Search for the cell housing the specified text and yield its [X, Y] center coordinate. 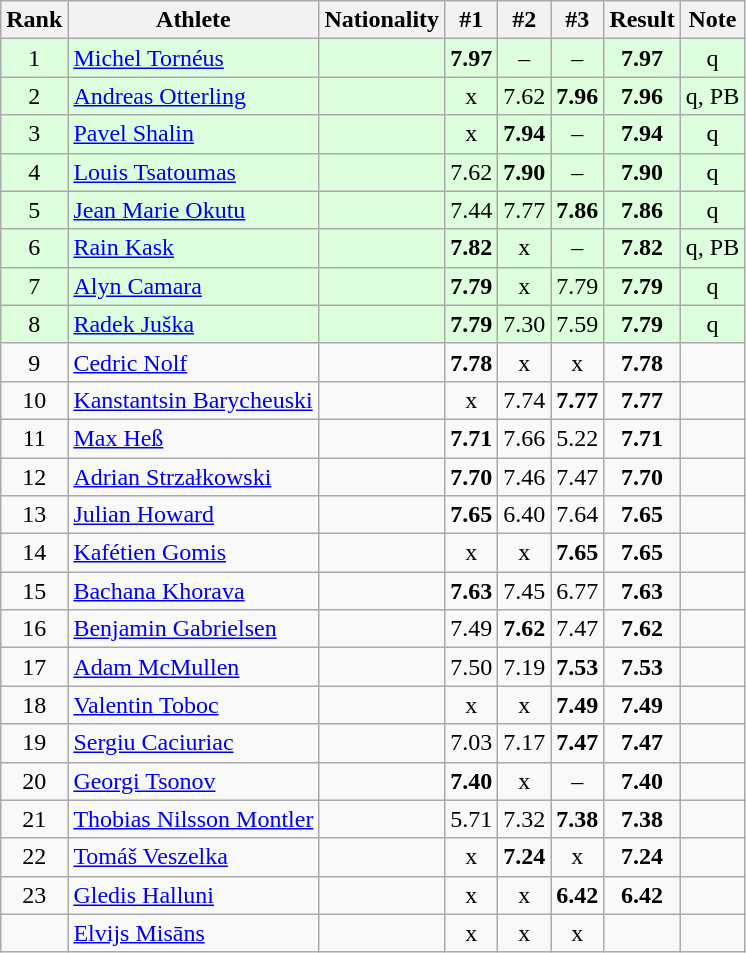
Thobias Nilsson Montler [194, 819]
16 [34, 629]
7.44 [472, 210]
5.22 [578, 438]
4 [34, 172]
7.66 [524, 438]
Valentin Toboc [194, 705]
20 [34, 781]
14 [34, 553]
Elvijs Misāns [194, 933]
Rain Kask [194, 248]
12 [34, 477]
7.32 [524, 819]
15 [34, 591]
Radek Juška [194, 324]
Kafétien Gomis [194, 553]
23 [34, 895]
18 [34, 705]
5.71 [472, 819]
Gledis Halluni [194, 895]
Louis Tsatoumas [194, 172]
Athlete [194, 20]
Jean Marie Okutu [194, 210]
7.74 [524, 400]
2 [34, 96]
Alyn Camara [194, 286]
7.19 [524, 667]
1 [34, 58]
17 [34, 667]
Pavel Shalin [194, 134]
7 [34, 286]
Adam McMullen [194, 667]
Bachana Khorava [194, 591]
Nationality [382, 20]
7.03 [472, 743]
22 [34, 857]
7.17 [524, 743]
Cedric Nolf [194, 362]
3 [34, 134]
19 [34, 743]
Result [642, 20]
#2 [524, 20]
Andreas Otterling [194, 96]
#1 [472, 20]
11 [34, 438]
8 [34, 324]
13 [34, 515]
7.46 [524, 477]
Benjamin Gabrielsen [194, 629]
Georgi Tsonov [194, 781]
9 [34, 362]
6.40 [524, 515]
10 [34, 400]
7.50 [472, 667]
Tomáš Veszelka [194, 857]
#3 [578, 20]
6.77 [578, 591]
7.45 [524, 591]
5 [34, 210]
Michel Tornéus [194, 58]
Julian Howard [194, 515]
Kanstantsin Barycheuski [194, 400]
Sergiu Caciuriac [194, 743]
Note [712, 20]
6 [34, 248]
7.30 [524, 324]
7.59 [578, 324]
Max Heß [194, 438]
Adrian Strzałkowski [194, 477]
21 [34, 819]
7.64 [578, 515]
Rank [34, 20]
